Determine the (X, Y) coordinate at the center of the cell enclosing the given text.  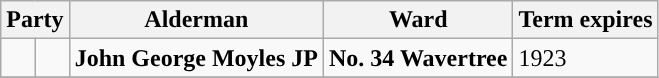
Party (35, 20)
No. 34 Wavertree (418, 58)
Ward (418, 20)
John George Moyles JP (196, 58)
Term expires (586, 20)
1923 (586, 58)
Alderman (196, 20)
